Capture the cell that displays the provided text and extract its [X, Y] central coordinate. 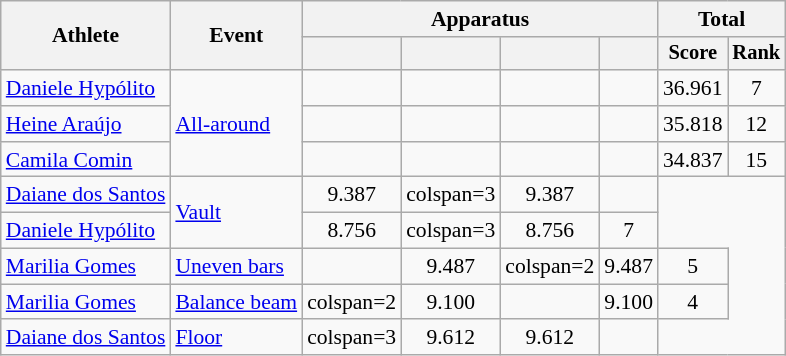
35.818 [692, 124]
Uneven bars [236, 267]
Heine Araújo [86, 124]
5 [692, 267]
Balance beam [236, 302]
Score [692, 54]
36.961 [692, 88]
Apparatus [480, 19]
Total [722, 19]
Event [236, 36]
12 [757, 124]
Athlete [86, 36]
Vault [236, 212]
All-around [236, 124]
34.837 [692, 160]
15 [757, 160]
Rank [757, 54]
Floor [236, 338]
4 [692, 302]
Camila Comin [86, 160]
